Search for the cell housing the specified text and yield its [X, Y] center coordinate. 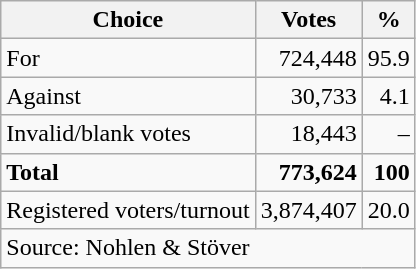
100 [388, 172]
For [128, 58]
30,733 [308, 96]
Registered voters/turnout [128, 210]
– [388, 134]
724,448 [308, 58]
Votes [308, 20]
Choice [128, 20]
20.0 [388, 210]
Invalid/blank votes [128, 134]
Total [128, 172]
% [388, 20]
4.1 [388, 96]
95.9 [388, 58]
18,443 [308, 134]
Source: Nohlen & Stöver [208, 248]
773,624 [308, 172]
3,874,407 [308, 210]
Against [128, 96]
